Return the [X, Y] coordinate for the center point of the cell that contains the specified text.  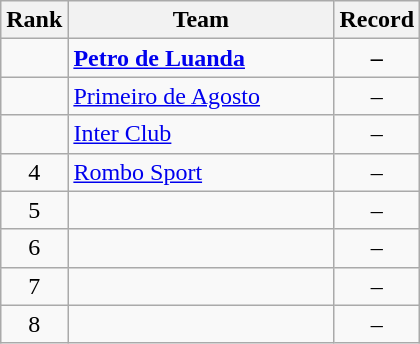
Record [377, 20]
Team [201, 20]
6 [34, 248]
5 [34, 210]
Primeiro de Agosto [201, 96]
Petro de Luanda [201, 58]
Inter Club [201, 134]
7 [34, 286]
Rank [34, 20]
Rombo Sport [201, 172]
4 [34, 172]
8 [34, 324]
